Determine the (X, Y) coordinate at the center of the cell enclosing the given text.  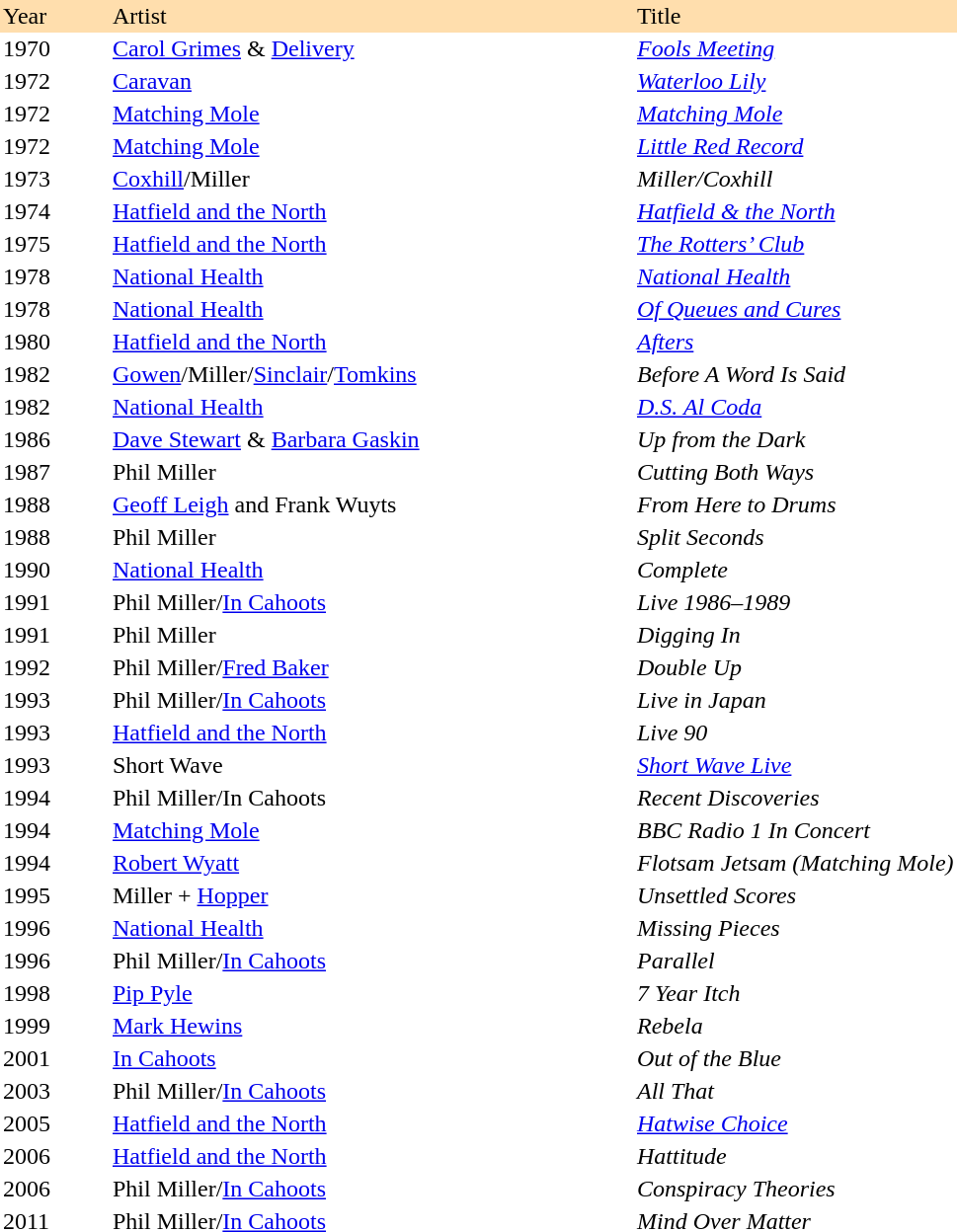
Phil Miller/Fred Baker (371, 667)
Flotsam Jetsam (Matching Mole) (796, 863)
1973 (55, 180)
The Rotters’ Club (796, 245)
Live in Japan (796, 701)
Hattitude (796, 1157)
Coxhill/Miller (371, 180)
From Here to Drums (796, 505)
1970 (55, 49)
Gowen/Miller/Sinclair/Tomkins (371, 375)
Double Up (796, 667)
Geoff Leigh and Frank Wuyts (371, 505)
Fools Meeting (796, 49)
Before A Word Is Said (796, 375)
1999 (55, 1027)
D.S. Al Coda (796, 407)
1995 (55, 896)
Year (55, 16)
1992 (55, 667)
Recent Discoveries (796, 798)
Out of the Blue (796, 1058)
Dave Stewart & Barbara Gaskin (371, 440)
2005 (55, 1123)
1990 (55, 571)
1975 (55, 245)
Conspiracy Theories (796, 1189)
Up from the Dark (796, 440)
Digging In (796, 636)
In Cahoots (371, 1058)
Split Seconds (796, 537)
Hatwise Choice (796, 1123)
Title (796, 16)
1998 (55, 993)
Live 90 (796, 732)
Cutting Both Ways (796, 472)
Short Wave (371, 766)
Unsettled Scores (796, 896)
1987 (55, 472)
2003 (55, 1092)
Waterloo Lily (796, 81)
Miller/Coxhill (796, 180)
BBC Radio 1 In Concert (796, 831)
Complete (796, 571)
1974 (55, 211)
Short Wave Live (796, 766)
1986 (55, 440)
Hatfield & the North (796, 211)
Carol Grimes & Delivery (371, 49)
Pip Pyle (371, 993)
Rebela (796, 1027)
Robert Wyatt (371, 863)
Parallel (796, 962)
Artist (371, 16)
2001 (55, 1058)
Caravan (371, 81)
Afters (796, 342)
Of Queues and Cures (796, 310)
Live 1986–1989 (796, 602)
1980 (55, 342)
7 Year Itch (796, 993)
Mark Hewins (371, 1027)
Little Red Record (796, 146)
Miller + Hopper (371, 896)
Missing Pieces (796, 928)
All That (796, 1092)
